Scan for the cell matching the given text and deliver its (X, Y) coordinate at center. 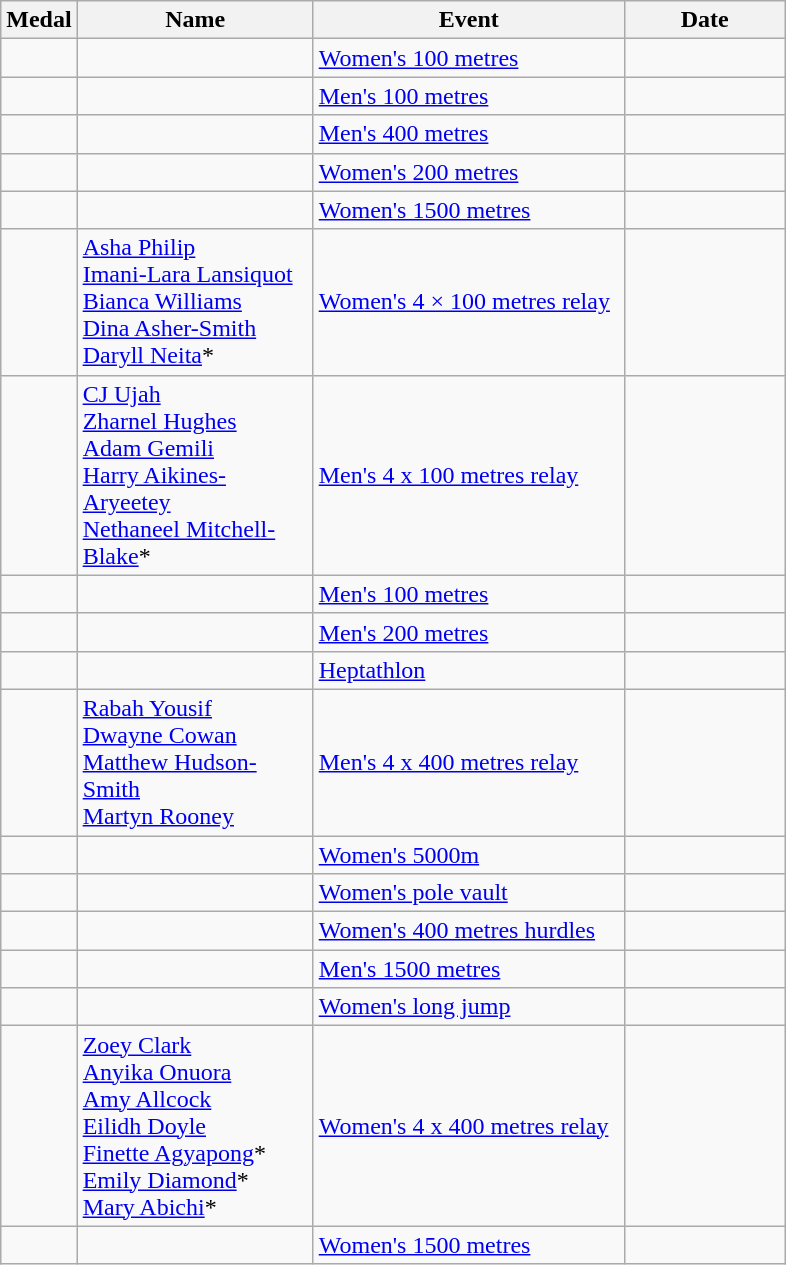
Women's 400 metres hurdles (468, 931)
Medal (39, 20)
Women's long jump (468, 1007)
Zoey ClarkAnyika OnuoraAmy AllcockEilidh DoyleFinette Agyapong*Emily Diamond*Mary Abichi* (195, 1126)
CJ UjahZharnel HughesAdam GemiliHarry Aikines-AryeeteyNethaneel Mitchell-Blake* (195, 475)
Women's 5000m (468, 855)
Women's 200 metres (468, 172)
Women's 100 metres (468, 58)
Asha PhilipImani-Lara LansiquotBianca WilliamsDina Asher-SmithDaryll Neita* (195, 302)
Men's 1500 metres (468, 969)
Women's pole vault (468, 893)
Men's 4 x 100 metres relay (468, 475)
Men's 200 metres (468, 632)
Women's 4 x 400 metres relay (468, 1126)
Date (704, 20)
Women's 4 × 100 metres relay (468, 302)
Event (468, 20)
Men's 4 x 400 metres relay (468, 762)
Rabah YousifDwayne CowanMatthew Hudson-SmithMartyn Rooney (195, 762)
Men's 400 metres (468, 134)
Name (195, 20)
Heptathlon (468, 670)
